For the text-containing cell, return its midpoint in (x, y) coordinate format. 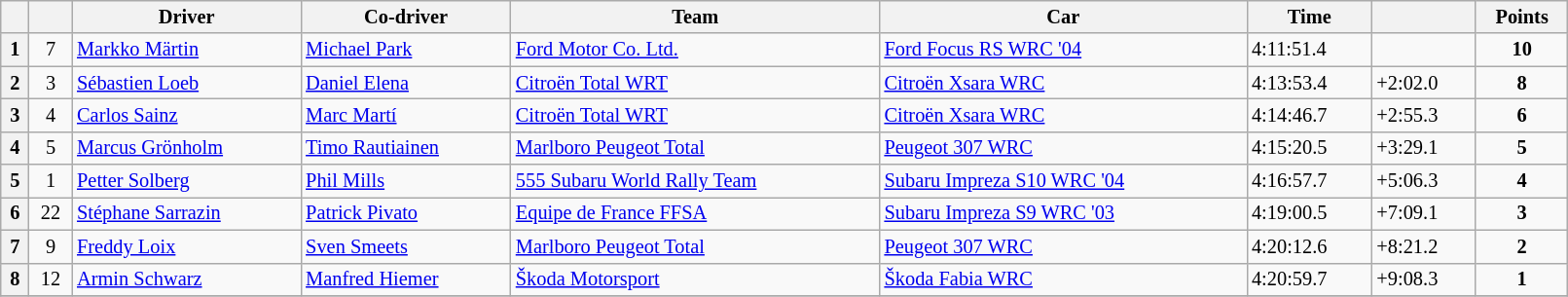
Timo Rautiainen (406, 148)
Škoda Motorsport (695, 279)
+7:09.1 (1423, 213)
12 (51, 279)
10 (1521, 50)
Markko Märtin (187, 50)
Michael Park (406, 50)
Freddy Loix (187, 246)
Stéphane Sarrazin (187, 213)
+3:29.1 (1423, 148)
Co-driver (406, 17)
Driver (187, 17)
Sven Smeets (406, 246)
Ford Motor Co. Ltd. (695, 50)
Manfred Hiemer (406, 279)
Petter Solberg (187, 181)
4:11:51.4 (1309, 50)
Marcus Grönholm (187, 148)
4:15:20.5 (1309, 148)
Time (1309, 17)
Equipe de France FFSA (695, 213)
Subaru Impreza S9 WRC '03 (1063, 213)
Ford Focus RS WRC '04 (1063, 50)
Carlos Sainz (187, 115)
Armin Schwarz (187, 279)
+2:55.3 (1423, 115)
Sébastien Loeb (187, 83)
Patrick Pivato (406, 213)
Phil Mills (406, 181)
Škoda Fabia WRC (1063, 279)
+8:21.2 (1423, 246)
4:13:53.4 (1309, 83)
9 (51, 246)
Car (1063, 17)
4:20:59.7 (1309, 279)
Subaru Impreza S10 WRC '04 (1063, 181)
4:19:00.5 (1309, 213)
4:16:57.7 (1309, 181)
Daniel Elena (406, 83)
Team (695, 17)
Marc Martí (406, 115)
555 Subaru World Rally Team (695, 181)
+9:08.3 (1423, 279)
+2:02.0 (1423, 83)
22 (51, 213)
+5:06.3 (1423, 181)
4:14:46.7 (1309, 115)
4:20:12.6 (1309, 246)
Points (1521, 17)
